Locate the cell with the specified text and output its (x, y) center coordinate. 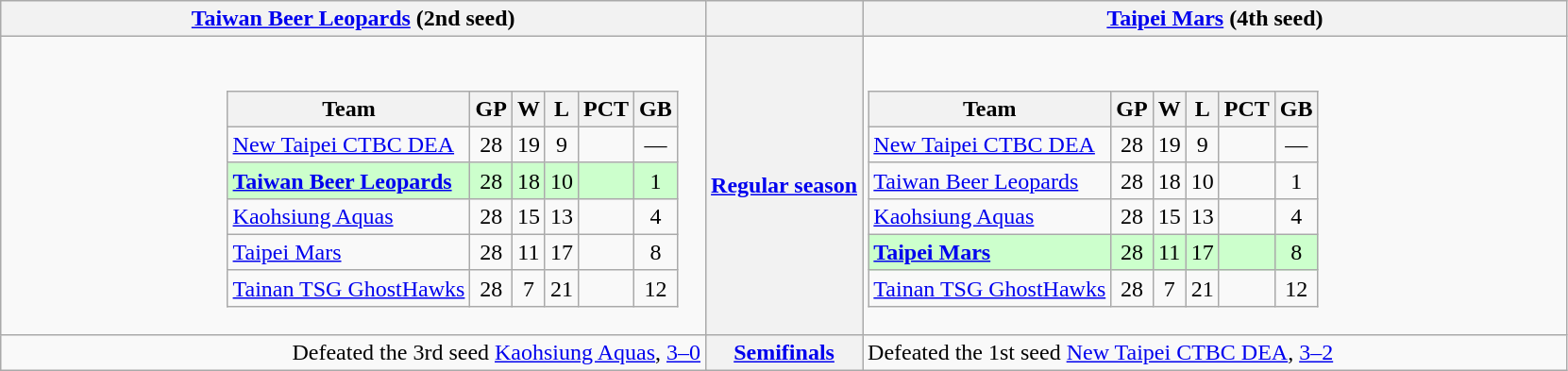
Semifinals (784, 353)
Taiwan Beer Leopards (2nd seed) (353, 19)
Defeated the 3rd seed Kaohsiung Aquas, 3–0 (353, 353)
Defeated the 1st seed New Taipei CTBC DEA, 3–2 (1216, 353)
Regular season (784, 186)
Taipei Mars (4th seed) (1216, 19)
